Return [x, y] of the center of cell containing provided text 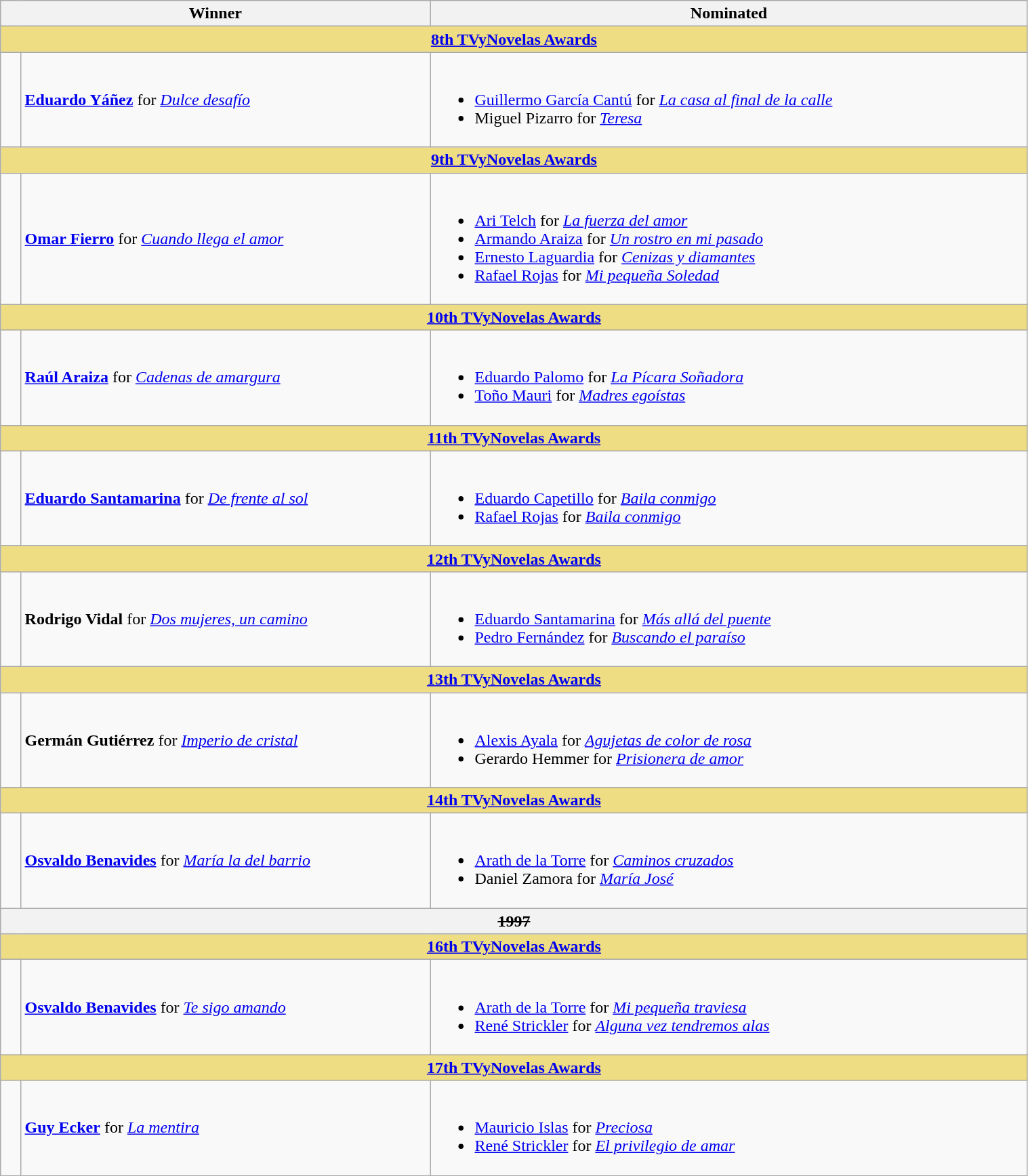
Arath de la Torre for Mi pequeña traviesaRené Strickler for Alguna vez tendremos alas [729, 1007]
13th TVyNovelas Awards [514, 679]
12th TVyNovelas Awards [514, 559]
9th TVyNovelas Awards [514, 160]
Raúl Araiza for Cadenas de amargura [226, 378]
Eduardo Santamarina for De frente al sol [226, 498]
Eduardo Yáñez for Dulce desafío [226, 100]
Rodrigo Vidal for Dos mujeres, un camino [226, 619]
Winner [215, 14]
Mauricio Islas for PreciosaRené Strickler for El privilegio de amar [729, 1128]
Germán Gutiérrez for Imperio de cristal [226, 740]
Guillermo García Cantú for La casa al final de la calleMiguel Pizarro for Teresa [729, 100]
14th TVyNovelas Awards [514, 800]
Eduardo Palomo for La Pícara SoñadoraToño Mauri for Madres egoístas [729, 378]
16th TVyNovelas Awards [514, 947]
17th TVyNovelas Awards [514, 1068]
Nominated [729, 14]
Alexis Ayala for Agujetas de color de rosaGerardo Hemmer for Prisionera de amor [729, 740]
Osvaldo Benavides for Te sigo amando [226, 1007]
Omar Fierro for Cuando llega el amor [226, 239]
8th TVyNovelas Awards [514, 39]
Arath de la Torre for Caminos cruzadosDaniel Zamora for María José [729, 861]
Guy Ecker for La mentira [226, 1128]
11th TVyNovelas Awards [514, 438]
Eduardo Capetillo for Baila conmigoRafael Rojas for Baila conmigo [729, 498]
Ari Telch for La fuerza del amorArmando Araiza for Un rostro en mi pasadoErnesto Laguardia for Cenizas y diamantesRafael Rojas for Mi pequeña Soledad [729, 239]
Eduardo Santamarina for Más allá del puentePedro Fernández for Buscando el paraíso [729, 619]
Osvaldo Benavides for María la del barrio [226, 861]
1997 [514, 921]
10th TVyNovelas Awards [514, 317]
